Return [X, Y] of the center of cell containing provided text 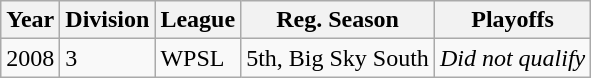
Reg. Season [338, 20]
Playoffs [512, 20]
3 [108, 58]
Division [108, 20]
2008 [30, 58]
WPSL [198, 58]
5th, Big Sky South [338, 58]
League [198, 20]
Year [30, 20]
Did not qualify [512, 58]
